Provide the [X, Y] coordinate of the cell's center where the given text is located.  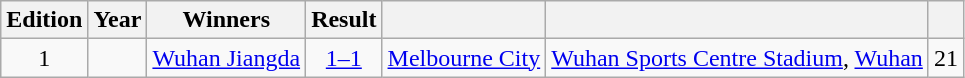
Edition [44, 20]
1–1 [344, 58]
Result [344, 20]
1 [44, 58]
Melbourne City [464, 58]
Wuhan Sports Centre Stadium, Wuhan [738, 58]
Wuhan Jiangda [226, 58]
Year [118, 20]
21 [946, 58]
Winners [226, 20]
